Search for the cell housing the specified text and yield its (X, Y) center coordinate. 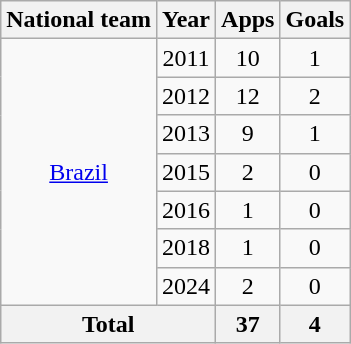
2018 (186, 248)
Goals (315, 20)
2015 (186, 172)
4 (315, 324)
2012 (186, 96)
2016 (186, 210)
Year (186, 20)
2013 (186, 134)
2011 (186, 58)
9 (248, 134)
37 (248, 324)
12 (248, 96)
Apps (248, 20)
10 (248, 58)
2024 (186, 286)
Total (108, 324)
Brazil (79, 172)
National team (79, 20)
